For the text-containing cell, return its midpoint in (X, Y) coordinate format. 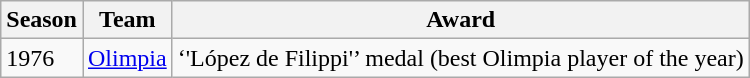
1976 (42, 58)
‘'López de Filippi'’ medal (best Olimpia player of the year) (460, 58)
Season (42, 20)
Award (460, 20)
Team (127, 20)
Olimpia (127, 58)
